Locate the cell with the specified text and output its [X, Y] center coordinate. 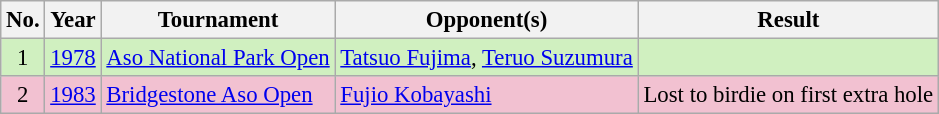
Bridgestone Aso Open [218, 95]
Lost to birdie on first extra hole [788, 95]
Fujio Kobayashi [486, 95]
Result [788, 20]
Tournament [218, 20]
Opponent(s) [486, 20]
Year [73, 20]
Tatsuo Fujima, Teruo Suzumura [486, 58]
Aso National Park Open [218, 58]
No. [23, 20]
1983 [73, 95]
2 [23, 95]
1 [23, 58]
1978 [73, 58]
